Return the [x, y] coordinate for the center point of the cell that contains the specified text.  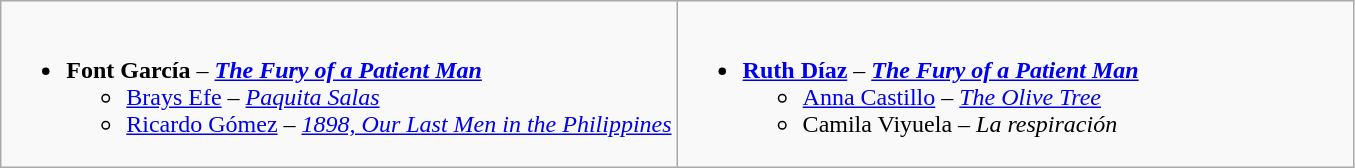
Font García – The Fury of a Patient ManBrays Efe – Paquita SalasRicardo Gómez – 1898, Our Last Men in the Philippines [339, 84]
Ruth Díaz – The Fury of a Patient ManAnna Castillo – The Olive TreeCamila Viyuela – La respiración [1015, 84]
